Return the [X, Y] coordinate for the center point of the cell that contains the specified text.  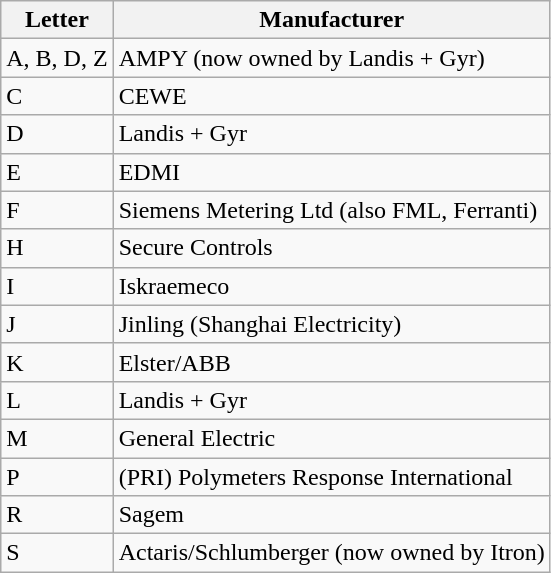
Siemens Metering Ltd (also FML, Ferranti) [332, 210]
F [57, 210]
S [57, 553]
H [57, 248]
J [57, 324]
(PRI) Polymeters Response International [332, 477]
Manufacturer [332, 20]
Elster/ABB [332, 362]
General Electric [332, 438]
Secure Controls [332, 248]
Jinling (Shanghai Electricity) [332, 324]
AMPY (now owned by Landis + Gyr) [332, 58]
A, B, D, Z [57, 58]
M [57, 438]
P [57, 477]
Actaris/Schlumberger (now owned by Itron) [332, 553]
L [57, 400]
K [57, 362]
D [57, 134]
I [57, 286]
CEWE [332, 96]
Letter [57, 20]
Sagem [332, 515]
EDMI [332, 172]
Iskraemeco [332, 286]
R [57, 515]
C [57, 96]
E [57, 172]
